Locate the cell with the specified text and output its [X, Y] center coordinate. 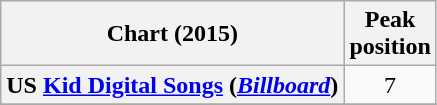
Chart (2015) [172, 34]
Peakposition [390, 34]
US Kid Digital Songs (Billboard) [172, 85]
7 [390, 85]
